Provide the [x, y] coordinate of the cell's center where the given text is located.  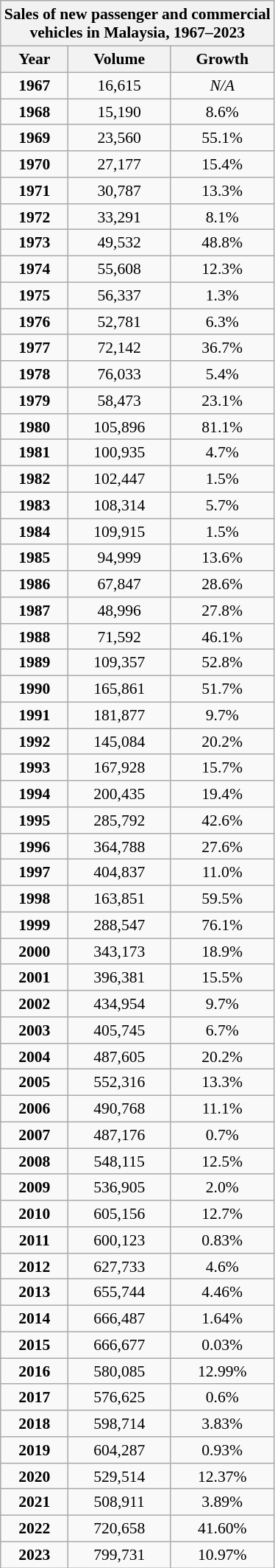
487,605 [119, 1056]
52,781 [119, 322]
30,787 [119, 191]
42.6% [222, 820]
434,954 [119, 1004]
2005 [35, 1083]
41.60% [222, 1528]
552,316 [119, 1083]
605,156 [119, 1214]
Growth [222, 59]
15.7% [222, 767]
3.83% [222, 1424]
5.4% [222, 374]
2001 [35, 977]
396,381 [119, 977]
1999 [35, 925]
1986 [35, 584]
1998 [35, 899]
1984 [35, 532]
2023 [35, 1555]
2015 [35, 1345]
27,177 [119, 164]
529,514 [119, 1476]
1974 [35, 269]
8.1% [222, 217]
4.6% [222, 1266]
0.6% [222, 1397]
13.6% [222, 558]
23,560 [119, 138]
1988 [35, 636]
508,911 [119, 1502]
167,928 [119, 767]
1991 [35, 715]
364,788 [119, 846]
49,532 [119, 243]
19.4% [222, 794]
2004 [35, 1056]
12.5% [222, 1161]
1972 [35, 217]
666,677 [119, 1345]
16,615 [119, 85]
4.46% [222, 1293]
720,658 [119, 1528]
1997 [35, 873]
1971 [35, 191]
598,714 [119, 1424]
1967 [35, 85]
405,745 [119, 1030]
1975 [35, 295]
2019 [35, 1450]
1980 [35, 426]
36.7% [222, 348]
5.7% [222, 505]
15.4% [222, 164]
11.0% [222, 873]
2018 [35, 1424]
8.6% [222, 112]
28.6% [222, 584]
655,744 [119, 1293]
33,291 [119, 217]
1976 [35, 322]
109,357 [119, 663]
536,905 [119, 1187]
548,115 [119, 1161]
76.1% [222, 925]
1970 [35, 164]
3.89% [222, 1502]
1968 [35, 112]
1987 [35, 611]
27.6% [222, 846]
490,768 [119, 1108]
12.37% [222, 1476]
288,547 [119, 925]
1996 [35, 846]
1.64% [222, 1318]
0.03% [222, 1345]
200,435 [119, 794]
51.7% [222, 689]
2021 [35, 1502]
165,861 [119, 689]
0.7% [222, 1135]
71,592 [119, 636]
2002 [35, 1004]
666,487 [119, 1318]
46.1% [222, 636]
1979 [35, 401]
55,608 [119, 269]
576,625 [119, 1397]
1969 [35, 138]
1989 [35, 663]
799,731 [119, 1555]
48,996 [119, 611]
145,084 [119, 742]
1981 [35, 453]
2009 [35, 1187]
Sales of new passenger and commercialvehicles in Malaysia, 1967–2023 [137, 24]
1982 [35, 479]
1992 [35, 742]
627,733 [119, 1266]
604,287 [119, 1450]
81.1% [222, 426]
2008 [35, 1161]
2017 [35, 1397]
1973 [35, 243]
Volume [119, 59]
1990 [35, 689]
1994 [35, 794]
6.3% [222, 322]
100,935 [119, 453]
2010 [35, 1214]
59.5% [222, 899]
72,142 [119, 348]
487,176 [119, 1135]
18.9% [222, 952]
0.83% [222, 1240]
105,896 [119, 426]
108,314 [119, 505]
67,847 [119, 584]
6.7% [222, 1030]
2007 [35, 1135]
1.3% [222, 295]
15,190 [119, 112]
12.7% [222, 1214]
58,473 [119, 401]
15.5% [222, 977]
2020 [35, 1476]
2003 [35, 1030]
55.1% [222, 138]
2006 [35, 1108]
12.3% [222, 269]
27.8% [222, 611]
1995 [35, 820]
2000 [35, 952]
48.8% [222, 243]
52.8% [222, 663]
343,173 [119, 952]
12.99% [222, 1371]
600,123 [119, 1240]
76,033 [119, 374]
1977 [35, 348]
4.7% [222, 453]
56,337 [119, 295]
181,877 [119, 715]
0.93% [222, 1450]
1983 [35, 505]
1978 [35, 374]
23.1% [222, 401]
Year [35, 59]
94,999 [119, 558]
580,085 [119, 1371]
2012 [35, 1266]
109,915 [119, 532]
102,447 [119, 479]
2014 [35, 1318]
2.0% [222, 1187]
2011 [35, 1240]
N/A [222, 85]
1993 [35, 767]
2013 [35, 1293]
10.97% [222, 1555]
285,792 [119, 820]
404,837 [119, 873]
1985 [35, 558]
2022 [35, 1528]
11.1% [222, 1108]
2016 [35, 1371]
163,851 [119, 899]
